Locate the cell with the specified text and output its (X, Y) center coordinate. 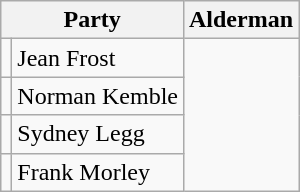
Norman Kemble (98, 96)
Alderman (240, 20)
Party (92, 20)
Sydney Legg (98, 134)
Jean Frost (98, 58)
Frank Morley (98, 172)
